Locate the cell with the specified text and output its (X, Y) center coordinate. 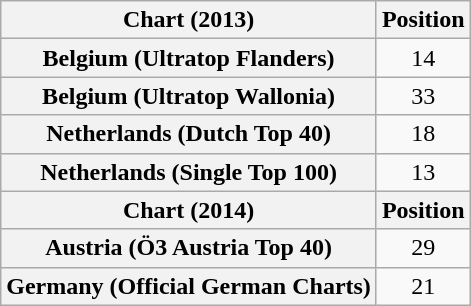
Netherlands (Dutch Top 40) (189, 134)
18 (423, 134)
Netherlands (Single Top 100) (189, 172)
Belgium (Ultratop Flanders) (189, 58)
Chart (2013) (189, 20)
Chart (2014) (189, 210)
14 (423, 58)
33 (423, 96)
21 (423, 286)
29 (423, 248)
Belgium (Ultratop Wallonia) (189, 96)
Germany (Official German Charts) (189, 286)
13 (423, 172)
Austria (Ö3 Austria Top 40) (189, 248)
